Return the [X, Y] coordinate for the center point of the cell that contains the specified text.  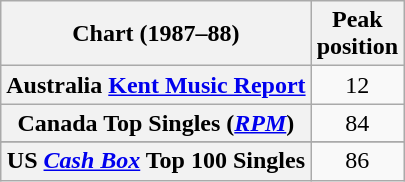
Australia Kent Music Report [156, 85]
US Cash Box Top 100 Singles [156, 161]
84 [357, 123]
12 [357, 85]
Peakposition [357, 34]
Chart (1987–88) [156, 34]
Canada Top Singles (RPM) [156, 123]
86 [357, 161]
